For the text-containing cell, return its midpoint in [X, Y] coordinate format. 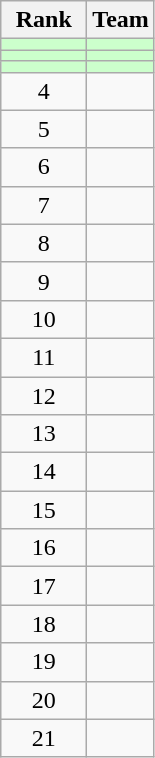
14 [44, 472]
11 [44, 357]
Rank [44, 20]
17 [44, 586]
Team [121, 20]
7 [44, 205]
13 [44, 434]
12 [44, 395]
21 [44, 738]
5 [44, 129]
18 [44, 624]
9 [44, 281]
6 [44, 167]
10 [44, 319]
19 [44, 662]
16 [44, 548]
15 [44, 510]
20 [44, 700]
8 [44, 243]
4 [44, 91]
